Extract the (x, y) coordinate from the center of the cell holding the provided text.  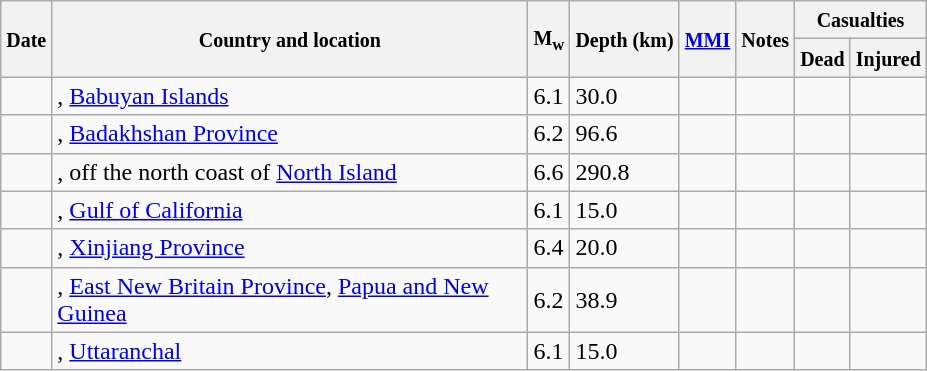
30.0 (624, 96)
, Badakhshan Province (290, 134)
6.6 (549, 172)
290.8 (624, 172)
Casualties (861, 20)
Country and location (290, 39)
20.0 (624, 248)
Dead (823, 58)
, East New Britain Province, Papua and New Guinea (290, 300)
Mw (549, 39)
Depth (km) (624, 39)
, off the north coast of North Island (290, 172)
Injured (888, 58)
38.9 (624, 300)
, Uttaranchal (290, 351)
MMI (708, 39)
, Babuyan Islands (290, 96)
Notes (766, 39)
Date (26, 39)
, Gulf of California (290, 210)
, Xinjiang Province (290, 248)
6.4 (549, 248)
96.6 (624, 134)
